Provide the (x, y) coordinate of the cell's center where the given text is located.  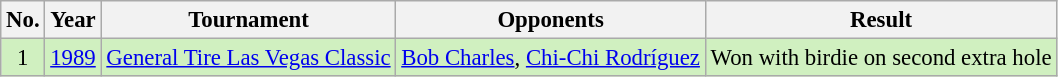
1989 (73, 58)
Year (73, 20)
Won with birdie on second extra hole (881, 58)
No. (23, 20)
1 (23, 58)
Tournament (248, 20)
Bob Charles, Chi-Chi Rodríguez (550, 58)
General Tire Las Vegas Classic (248, 58)
Opponents (550, 20)
Result (881, 20)
